Capture the cell that displays the provided text and extract its (x, y) central coordinate. 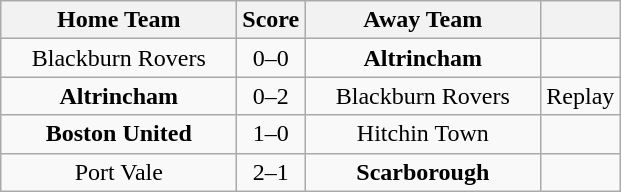
Score (271, 20)
Away Team (423, 20)
Replay (580, 96)
Boston United (119, 134)
Home Team (119, 20)
0–2 (271, 96)
Port Vale (119, 172)
0–0 (271, 58)
1–0 (271, 134)
Hitchin Town (423, 134)
2–1 (271, 172)
Scarborough (423, 172)
